Output the [X, Y] coordinate of the center of the cell containing the given text.  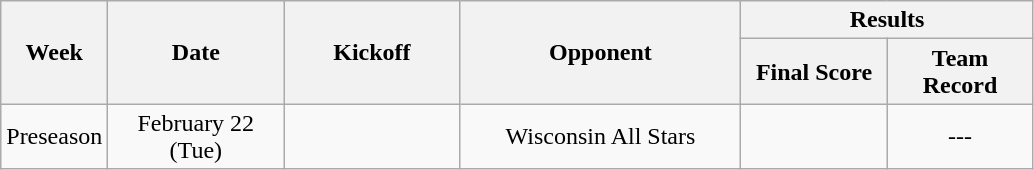
Week [54, 52]
Opponent [600, 52]
Team Record [960, 72]
Final Score [814, 72]
Kickoff [372, 52]
--- [960, 136]
Results [887, 20]
Preseason [54, 136]
February 22 (Tue) [196, 136]
Wisconsin All Stars [600, 136]
Date [196, 52]
